Search for the cell housing the specified text and yield its (x, y) center coordinate. 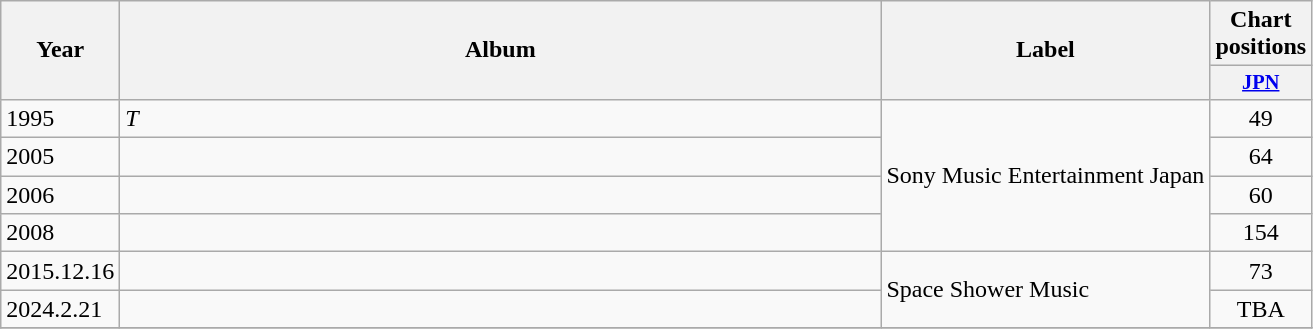
49 (1261, 118)
73 (1261, 271)
Sony Music Entertainment Japan (1046, 175)
Space Shower Music (1046, 290)
2015.12.16 (60, 271)
JPN (1261, 83)
Label (1046, 50)
154 (1261, 233)
2005 (60, 157)
Year (60, 50)
Chart positions (1261, 34)
64 (1261, 157)
T (500, 118)
TBA (1261, 309)
Album (500, 50)
2006 (60, 195)
2008 (60, 233)
2024.2.21 (60, 309)
60 (1261, 195)
1995 (60, 118)
